Identify which cell holds the provided text, then report its (X, Y) central coordinate. 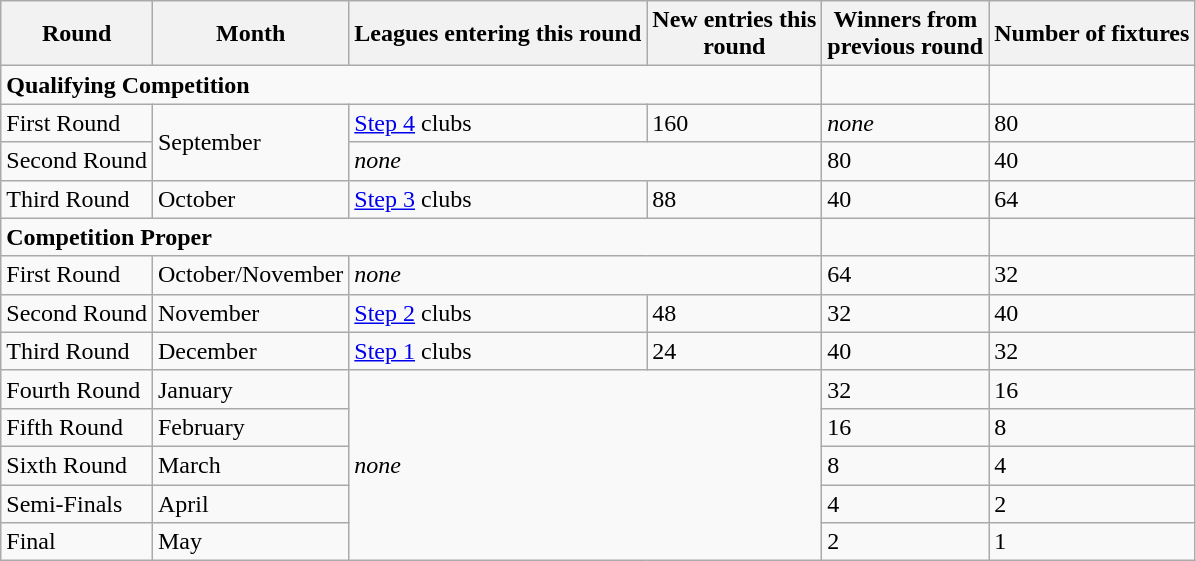
1 (1092, 542)
Fifth Round (77, 427)
Round (77, 34)
Final (77, 542)
24 (734, 351)
Month (250, 34)
Qualifying Competition (412, 85)
November (250, 313)
Step 3 clubs (498, 199)
Competition Proper (412, 237)
160 (734, 123)
Step 4 clubs (498, 123)
Step 1 clubs (498, 351)
Step 2 clubs (498, 313)
Semi-Finals (77, 503)
February (250, 427)
October/November (250, 275)
October (250, 199)
December (250, 351)
New entries thisround (734, 34)
48 (734, 313)
Sixth Round (77, 465)
January (250, 389)
Leagues entering this round (498, 34)
Winners fromprevious round (906, 34)
March (250, 465)
September (250, 142)
April (250, 503)
Fourth Round (77, 389)
May (250, 542)
Number of fixtures (1092, 34)
88 (734, 199)
